From the cell containing the given text, extract its center point as [x, y] coordinate. 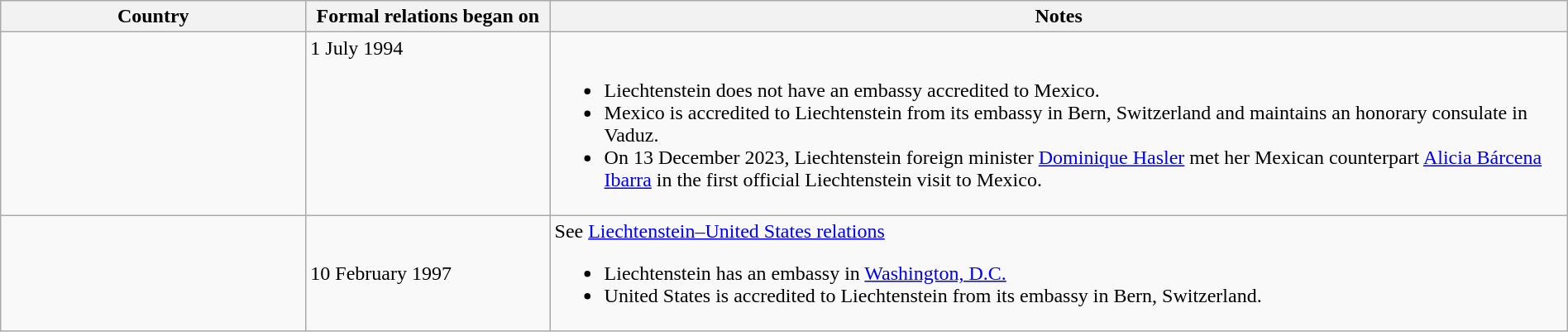
Country [154, 17]
10 February 1997 [428, 273]
Notes [1059, 17]
Formal relations began on [428, 17]
1 July 1994 [428, 124]
